From the cell containing the given text, extract its center point as (x, y) coordinate. 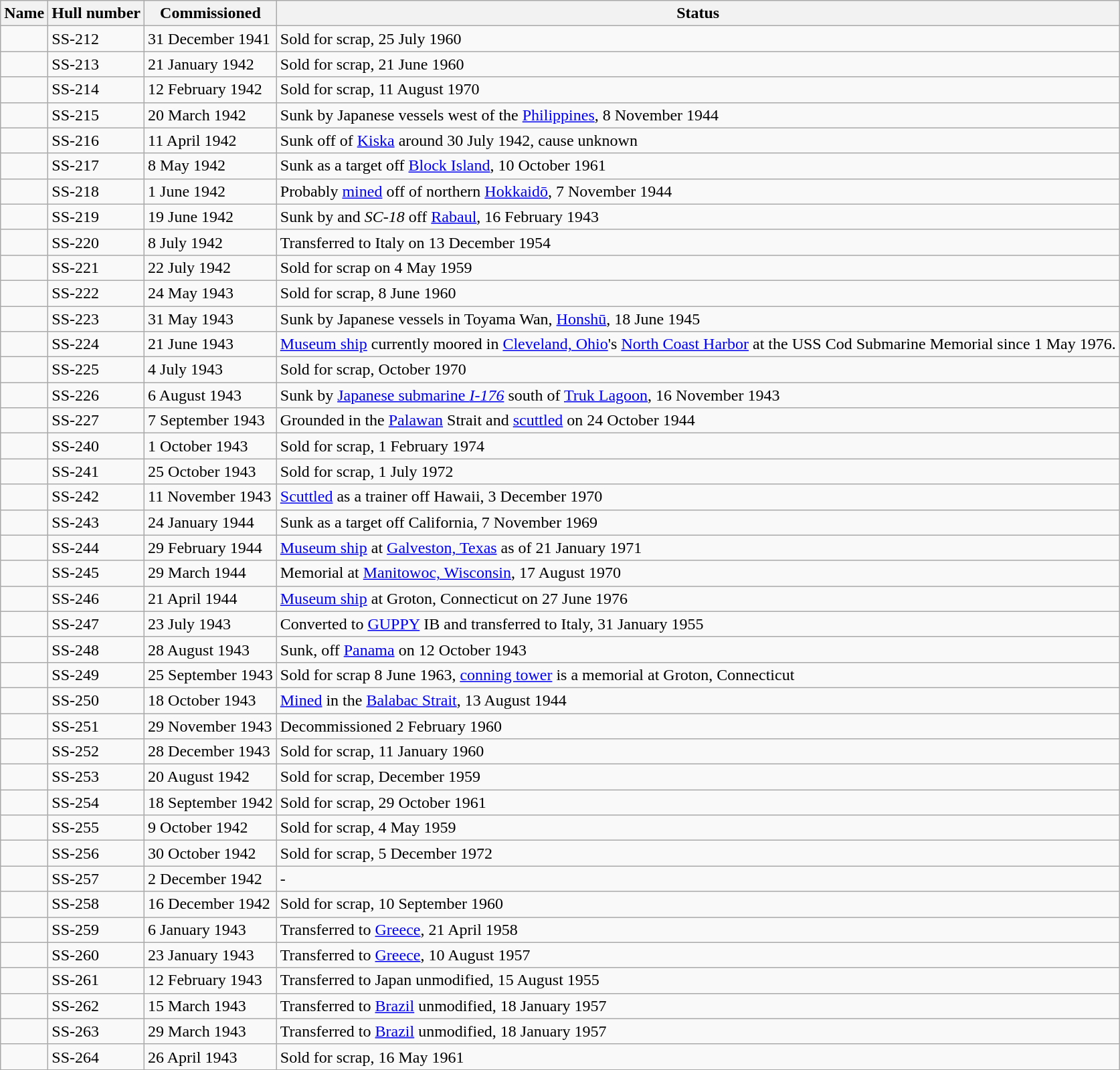
SS-221 (96, 267)
Sunk by and SC-18 off Rabaul, 16 February 1943 (698, 217)
21 June 1943 (211, 344)
Commissioned (211, 13)
SS-246 (96, 599)
Sold for scrap, 11 January 1960 (698, 752)
Sold for scrap, October 1970 (698, 370)
Museum ship currently moored in Cleveland, Ohio's North Coast Harbor at the USS Cod Submarine Memorial since 1 May 1976. (698, 344)
31 December 1941 (211, 39)
25 September 1943 (211, 675)
Transferred to Greece, 21 April 1958 (698, 930)
25 October 1943 (211, 471)
Probably mined off of northern Hokkaidō, 7 November 1944 (698, 191)
SS-249 (96, 675)
Sold for scrap, 29 October 1961 (698, 802)
Sunk by Japanese submarine I-176 south of Truk Lagoon, 16 November 1943 (698, 395)
SS-225 (96, 370)
Mined in the Balabac Strait, 13 August 1944 (698, 700)
SS-264 (96, 1057)
6 August 1943 (211, 395)
Sold for scrap, 1 February 1974 (698, 446)
SS-213 (96, 64)
11 November 1943 (211, 497)
Sold for scrap, 11 August 1970 (698, 90)
SS-254 (96, 802)
SS-255 (96, 828)
8 July 1942 (211, 242)
Sold for scrap, 16 May 1961 (698, 1057)
Sold for scrap, 10 September 1960 (698, 904)
SS-257 (96, 879)
Name (24, 13)
Sold for scrap, 21 June 1960 (698, 64)
Museum ship at Galveston, Texas as of 21 January 1971 (698, 548)
Sold for scrap, 8 June 1960 (698, 293)
1 June 1942 (211, 191)
Transferred to Japan unmodified, 15 August 1955 (698, 980)
Memorial at Manitowoc, Wisconsin, 17 August 1970 (698, 573)
31 May 1943 (211, 319)
Status (698, 13)
29 March 1943 (211, 1031)
23 July 1943 (211, 624)
SS-252 (96, 752)
24 January 1944 (211, 522)
Sold for scrap, 5 December 1972 (698, 853)
Sold for scrap 8 June 1963, conning tower is a memorial at Groton, Connecticut (698, 675)
12 February 1942 (211, 90)
SS-222 (96, 293)
SS-223 (96, 319)
26 April 1943 (211, 1057)
19 June 1942 (211, 217)
Transferred to Greece, 10 August 1957 (698, 955)
SS-220 (96, 242)
SS-260 (96, 955)
SS-224 (96, 344)
SS-240 (96, 446)
Sunk by Japanese vessels in Toyama Wan, Honshū, 18 June 1945 (698, 319)
29 November 1943 (211, 726)
8 May 1942 (211, 166)
16 December 1942 (211, 904)
SS-247 (96, 624)
SS-242 (96, 497)
Sold for scrap on 4 May 1959 (698, 267)
SS-248 (96, 649)
SS-259 (96, 930)
9 October 1942 (211, 828)
Sunk by Japanese vessels west of the Philippines, 8 November 1944 (698, 115)
21 April 1944 (211, 599)
23 January 1943 (211, 955)
Sold for scrap, 4 May 1959 (698, 828)
22 July 1942 (211, 267)
30 October 1942 (211, 853)
Transferred to Italy on 13 December 1954 (698, 242)
12 February 1943 (211, 980)
SS-219 (96, 217)
SS-215 (96, 115)
20 August 1942 (211, 777)
- (698, 879)
Scuttled as a trainer off Hawaii, 3 December 1970 (698, 497)
Sunk as a target off Block Island, 10 October 1961 (698, 166)
Sunk as a target off California, 7 November 1969 (698, 522)
Hull number (96, 13)
2 December 1942 (211, 879)
11 April 1942 (211, 140)
Museum ship at Groton, Connecticut on 27 June 1976 (698, 599)
SS-256 (96, 853)
SS-216 (96, 140)
SS-262 (96, 1006)
SS-226 (96, 395)
28 December 1943 (211, 752)
Grounded in the Palawan Strait and scuttled on 24 October 1944 (698, 421)
SS-250 (96, 700)
SS-212 (96, 39)
15 March 1943 (211, 1006)
20 March 1942 (211, 115)
1 October 1943 (211, 446)
SS-241 (96, 471)
SS-263 (96, 1031)
21 January 1942 (211, 64)
SS-243 (96, 522)
Decommissioned 2 February 1960 (698, 726)
SS-253 (96, 777)
7 September 1943 (211, 421)
SS-258 (96, 904)
18 October 1943 (211, 700)
29 February 1944 (211, 548)
Sunk, off Panama on 12 October 1943 (698, 649)
SS-217 (96, 166)
18 September 1942 (211, 802)
Converted to GUPPY IB and transferred to Italy, 31 January 1955 (698, 624)
24 May 1943 (211, 293)
Sold for scrap, December 1959 (698, 777)
Sold for scrap, 25 July 1960 (698, 39)
28 August 1943 (211, 649)
Sunk off of Kiska around 30 July 1942, cause unknown (698, 140)
SS-245 (96, 573)
SS-261 (96, 980)
SS-244 (96, 548)
4 July 1943 (211, 370)
6 January 1943 (211, 930)
29 March 1944 (211, 573)
SS-251 (96, 726)
SS-227 (96, 421)
Sold for scrap, 1 July 1972 (698, 471)
SS-218 (96, 191)
SS-214 (96, 90)
